Provide the (X, Y) coordinate of the cell's center where the given text is located.  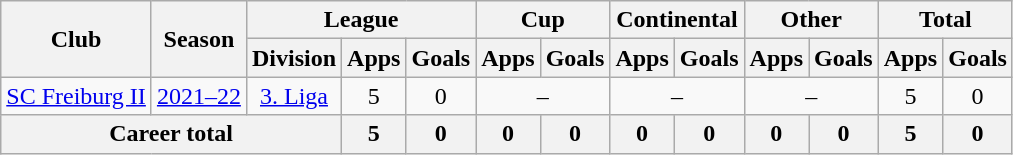
2021–22 (198, 96)
3. Liga (294, 96)
League (360, 20)
Other (811, 20)
Continental (677, 20)
Club (76, 39)
Total (945, 20)
Division (294, 58)
Cup (543, 20)
Career total (172, 134)
Season (198, 39)
SC Freiburg II (76, 96)
